Return the (x, y) coordinate for the center point of the cell that contains the specified text.  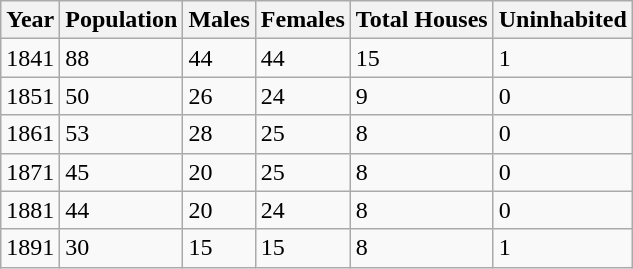
88 (122, 58)
26 (219, 96)
9 (422, 96)
28 (219, 134)
Females (302, 20)
1881 (30, 210)
30 (122, 248)
45 (122, 172)
Uninhabited (562, 20)
50 (122, 96)
1891 (30, 248)
Total Houses (422, 20)
Population (122, 20)
Males (219, 20)
1871 (30, 172)
1861 (30, 134)
1851 (30, 96)
53 (122, 134)
Year (30, 20)
1841 (30, 58)
